Detect which cell encompasses the target text, then output its [x, y] center coordinate. 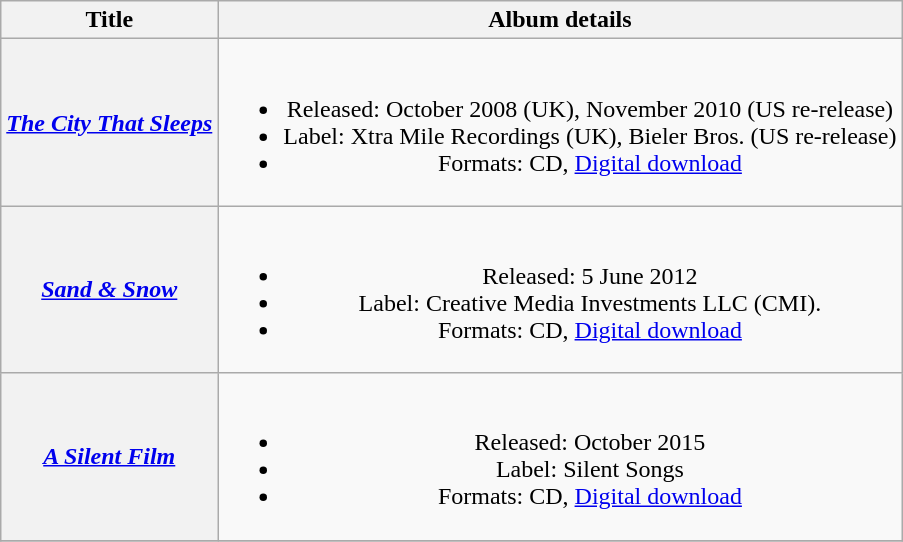
The City That Sleeps [110, 122]
Released: October 2015Label: Silent SongsFormats: CD, Digital download [560, 456]
Title [110, 20]
Album details [560, 20]
Released: 5 June 2012Label: Creative Media Investments LLC (CMI).Formats: CD, Digital download [560, 290]
Released: October 2008 (UK), November 2010 (US re-release)Label: Xtra Mile Recordings (UK), Bieler Bros. (US re-release)Formats: CD, Digital download [560, 122]
A Silent Film [110, 456]
Sand & Snow [110, 290]
